Search for the cell housing the specified text and yield its [x, y] center coordinate. 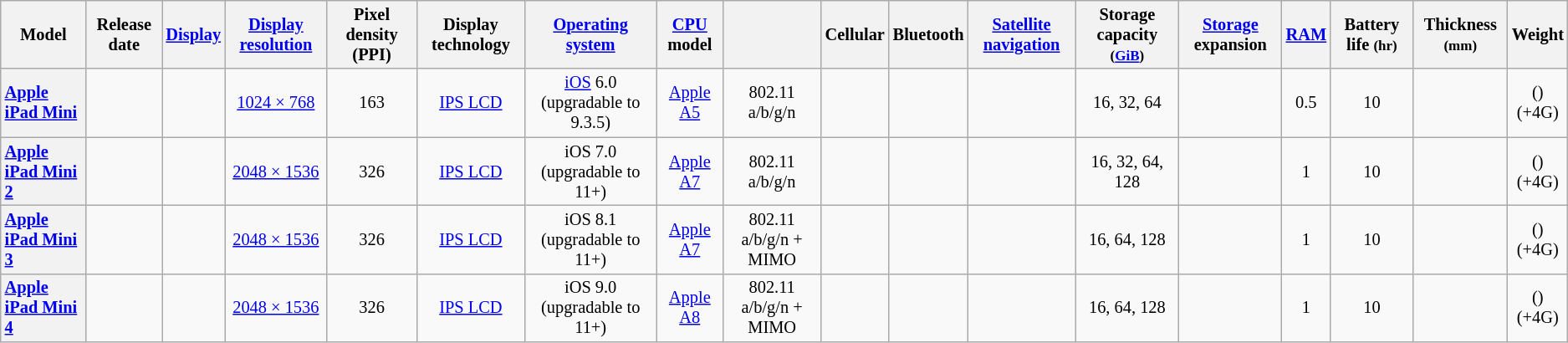
Operating system [590, 34]
Display technology [470, 34]
Cellular [855, 34]
Apple iPad Mini 2 [43, 171]
0.5 [1306, 103]
163 [372, 103]
Apple iPad Mini 3 [43, 239]
iOS 9.0 (upgradable to 11+) [590, 308]
16, 32, 64 [1127, 103]
Bluetooth [928, 34]
Thickness (mm) [1460, 34]
Display resolution [276, 34]
iOS 6.0 (upgradable to 9.3.5) [590, 103]
Battery life (hr) [1371, 34]
RAM [1306, 34]
1024 × 768 [276, 103]
iOS 8.1 (upgradable to 11+) [590, 239]
Storage capacity (GiB) [1127, 34]
Model [43, 34]
Apple iPad Mini 4 [43, 308]
Pixel density (PPI) [372, 34]
iOS 7.0 (upgradable to 11+) [590, 171]
Storage expansion [1231, 34]
CPU model [690, 34]
Apple A8 [690, 308]
Apple iPad Mini [43, 103]
Apple A5 [690, 103]
16, 32, 64, 128 [1127, 171]
Weight [1538, 34]
Display [194, 34]
Satellite navigation [1021, 34]
Release date [124, 34]
